Determine the [X, Y] coordinate at the center of the cell enclosing the given text.  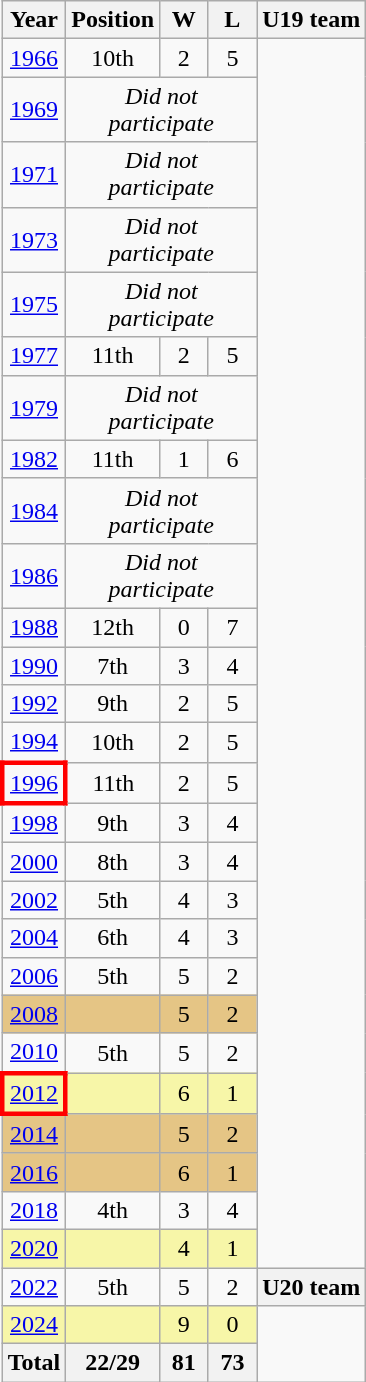
2022 [34, 1287]
7th [113, 665]
1973 [34, 240]
1977 [34, 356]
1966 [34, 58]
Position [113, 20]
2002 [34, 900]
1969 [34, 110]
2012 [34, 1094]
1984 [34, 510]
2018 [34, 1210]
L [232, 20]
2016 [34, 1172]
2014 [34, 1134]
U19 team [312, 20]
1971 [34, 174]
1982 [34, 459]
Total [34, 1363]
73 [232, 1363]
8th [113, 862]
12th [113, 627]
22/29 [113, 1363]
2024 [34, 1325]
1975 [34, 304]
1988 [34, 627]
2006 [34, 976]
1996 [34, 782]
9 [184, 1325]
2004 [34, 938]
1994 [34, 743]
U20 team [312, 1287]
1990 [34, 665]
W [184, 20]
1992 [34, 704]
7 [232, 627]
2020 [34, 1248]
6th [113, 938]
1979 [34, 408]
2000 [34, 862]
4th [113, 1210]
2008 [34, 1014]
81 [184, 1363]
1998 [34, 823]
Year [34, 20]
1986 [34, 576]
2010 [34, 1053]
